Determine the [x, y] coordinate at the center of the cell enclosing the given text.  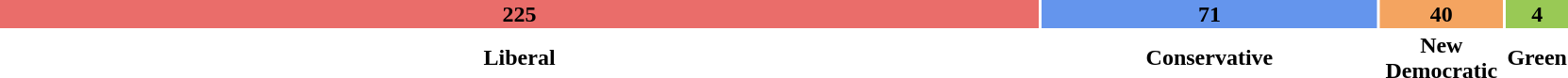
225 [519, 14]
40 [1442, 14]
71 [1209, 14]
